Return (X, Y) of the center of cell containing provided text 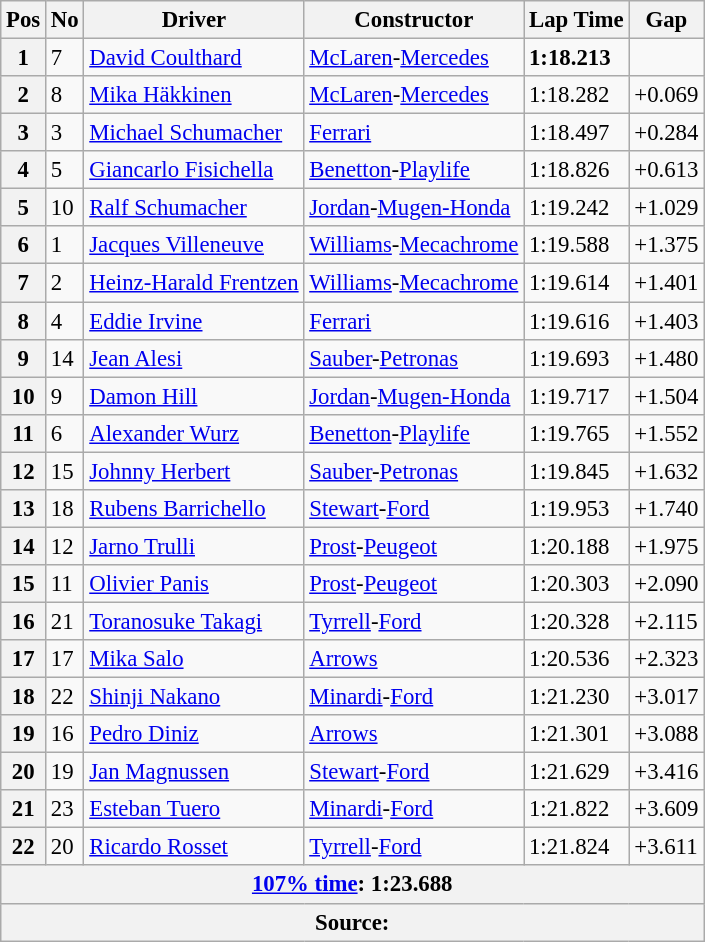
No (65, 20)
Johnny Herbert (194, 471)
Pedro Diniz (194, 734)
+1.975 (666, 546)
Rubens Barrichello (194, 509)
Jarno Trulli (194, 546)
Eddie Irvine (194, 321)
1:21.301 (576, 734)
+1.740 (666, 509)
1:19.614 (576, 283)
+1.029 (666, 208)
1:19.616 (576, 321)
Lap Time (576, 20)
Shinji Nakano (194, 697)
Constructor (414, 20)
Esteban Tuero (194, 809)
Olivier Panis (194, 584)
1:20.328 (576, 621)
+3.088 (666, 734)
1:20.536 (576, 659)
+2.115 (666, 621)
Pos (24, 20)
+1.552 (666, 433)
1:19.588 (576, 245)
+1.375 (666, 245)
Ricardo Rosset (194, 847)
1:18.497 (576, 133)
Heinz-Harald Frentzen (194, 283)
+2.090 (666, 584)
1:19.693 (576, 358)
1:21.824 (576, 847)
1:19.242 (576, 208)
+3.017 (666, 697)
1:18.282 (576, 95)
Driver (194, 20)
1:21.822 (576, 809)
107% time: 1:23.688 (352, 885)
1:20.303 (576, 584)
+2.323 (666, 659)
Gap (666, 20)
Jan Magnussen (194, 772)
+1.632 (666, 471)
+1.403 (666, 321)
Michael Schumacher (194, 133)
1:21.629 (576, 772)
Giancarlo Fisichella (194, 170)
1:19.953 (576, 509)
Toranosuke Takagi (194, 621)
Source: (352, 922)
+1.401 (666, 283)
Ralf Schumacher (194, 208)
+3.416 (666, 772)
1:19.765 (576, 433)
13 (24, 509)
Mika Häkkinen (194, 95)
+3.611 (666, 847)
Alexander Wurz (194, 433)
23 (65, 809)
Jean Alesi (194, 358)
+0.284 (666, 133)
+0.613 (666, 170)
David Coulthard (194, 58)
Mika Salo (194, 659)
Damon Hill (194, 396)
+1.504 (666, 396)
1:19.845 (576, 471)
1:19.717 (576, 396)
1:18.826 (576, 170)
1:21.230 (576, 697)
1:18.213 (576, 58)
Jacques Villeneuve (194, 245)
+0.069 (666, 95)
+3.609 (666, 809)
1:20.188 (576, 546)
+1.480 (666, 358)
